Output the (x, y) coordinate of the center of the cell containing the given text.  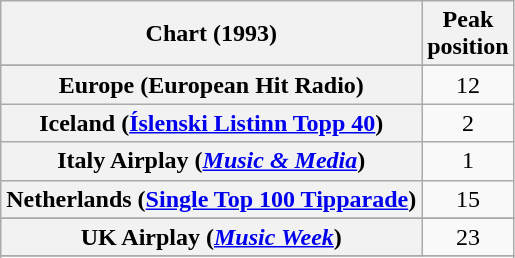
15 (468, 199)
UK Airplay (Music Week) (212, 237)
Italy Airplay (Music & Media) (212, 161)
2 (468, 123)
12 (468, 85)
Chart (1993) (212, 34)
Iceland (Íslenski Listinn Topp 40) (212, 123)
1 (468, 161)
Peakposition (468, 34)
Europe (European Hit Radio) (212, 85)
Netherlands (Single Top 100 Tipparade) (212, 199)
23 (468, 237)
